Return (x, y) of the center of cell containing provided text 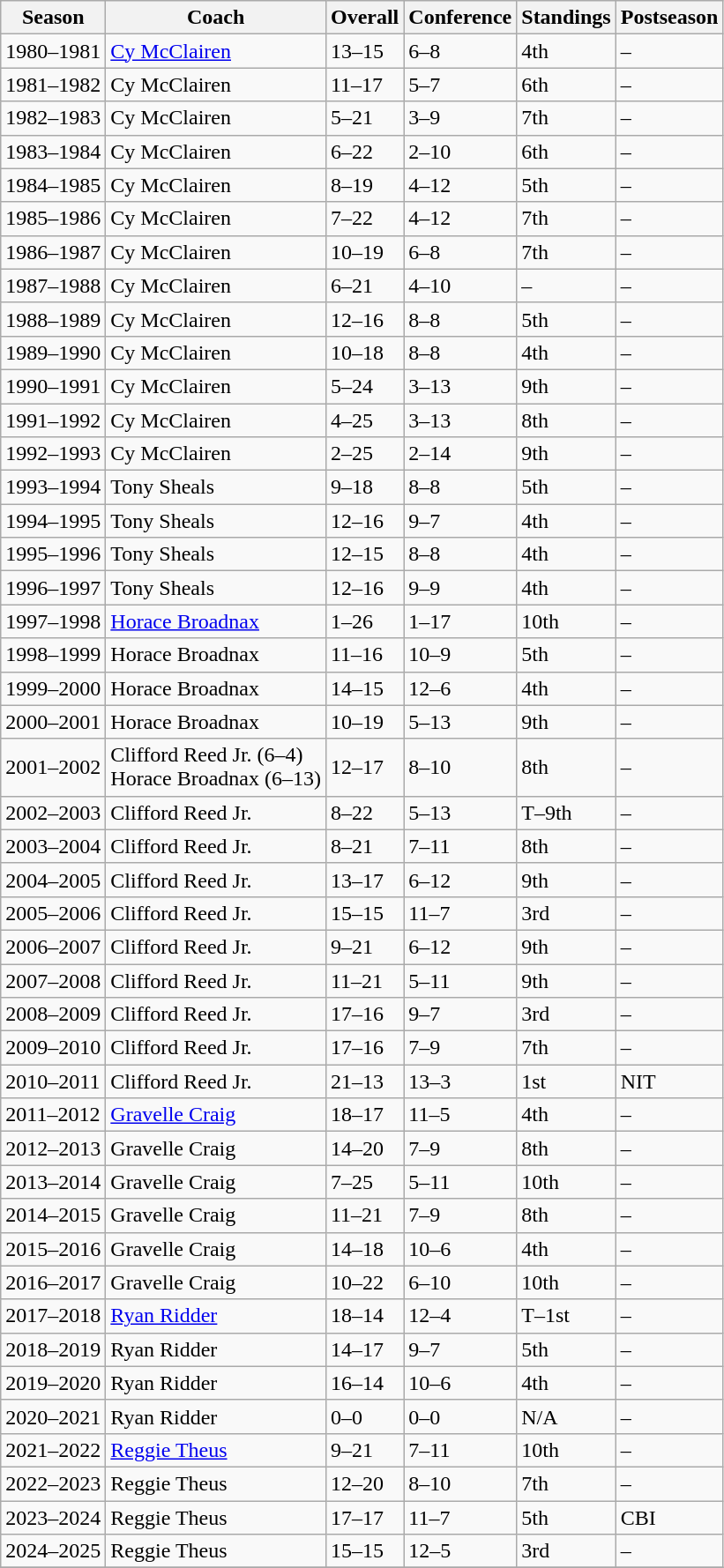
5–21 (364, 118)
13–3 (460, 1081)
1997–1998 (53, 621)
2–14 (460, 454)
1983–1984 (53, 152)
1987–1988 (53, 286)
9–18 (364, 487)
11–16 (364, 655)
1984–1985 (53, 185)
CBI (669, 1517)
1998–1999 (53, 655)
1989–1990 (53, 353)
2015–2016 (53, 1249)
2004–2005 (53, 880)
2024–2025 (53, 1551)
Standings (566, 18)
1990–1991 (53, 386)
2001–2002 (53, 767)
21–13 (364, 1081)
1st (566, 1081)
2005–2006 (53, 913)
Clifford Reed Jr. (6–4)Horace Broadnax (6–13) (216, 767)
1991–1992 (53, 420)
10–9 (460, 655)
1981–1982 (53, 85)
14–20 (364, 1148)
2021–2022 (53, 1450)
T–9th (566, 813)
8–21 (364, 846)
9–9 (460, 588)
1994–1995 (53, 521)
2016–2017 (53, 1282)
12–15 (364, 554)
2006–2007 (53, 947)
2017–2018 (53, 1316)
13–17 (364, 880)
1986–1987 (53, 252)
12–17 (364, 767)
2012–2013 (53, 1148)
2003–2004 (53, 846)
2019–2020 (53, 1383)
6–10 (460, 1282)
2007–2008 (53, 981)
1–26 (364, 621)
1988–1989 (53, 319)
1985–1986 (53, 219)
6–22 (364, 152)
8–22 (364, 813)
14–15 (364, 688)
11–17 (364, 85)
10–22 (364, 1282)
1996–1997 (53, 588)
2018–2019 (53, 1349)
1995–1996 (53, 554)
5–7 (460, 85)
1992–1993 (53, 454)
7–25 (364, 1182)
2008–2009 (53, 1014)
7–22 (364, 219)
12–4 (460, 1316)
2000–2001 (53, 722)
2002–2003 (53, 813)
1980–1981 (53, 51)
1–17 (460, 621)
10–18 (364, 353)
3–9 (460, 118)
18–14 (364, 1316)
2014–2015 (53, 1215)
2–25 (364, 454)
14–17 (364, 1349)
1999–2000 (53, 688)
12–20 (364, 1483)
6–21 (364, 286)
Season (53, 18)
1993–1994 (53, 487)
Conference (460, 18)
2011–2012 (53, 1115)
N/A (566, 1416)
Coach (216, 18)
2010–2011 (53, 1081)
4–10 (460, 286)
5–24 (364, 386)
12–5 (460, 1551)
4–25 (364, 420)
Postseason (669, 18)
NIT (669, 1081)
16–14 (364, 1383)
1982–1983 (53, 118)
13–15 (364, 51)
Overall (364, 18)
12–6 (460, 688)
2–10 (460, 152)
11–5 (460, 1115)
2020–2021 (53, 1416)
14–18 (364, 1249)
2013–2014 (53, 1182)
T–1st (566, 1316)
17–17 (364, 1517)
2022–2023 (53, 1483)
2023–2024 (53, 1517)
2009–2010 (53, 1048)
8–19 (364, 185)
18–17 (364, 1115)
